For the text-containing cell, return its midpoint in (x, y) coordinate format. 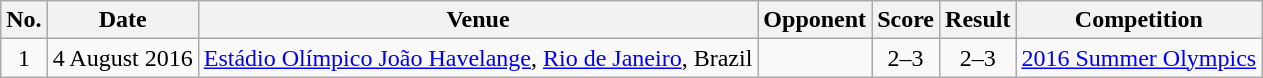
Score (906, 20)
No. (24, 20)
Estádio Olímpico João Havelange, Rio de Janeiro, Brazil (478, 58)
2016 Summer Olympics (1139, 58)
Venue (478, 20)
Competition (1139, 20)
4 August 2016 (122, 58)
Opponent (815, 20)
Date (122, 20)
Result (978, 20)
1 (24, 58)
